Identify which cell holds the provided text, then report its [x, y] central coordinate. 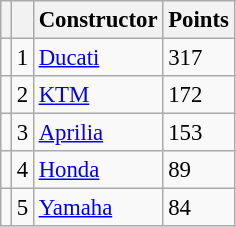
Constructor [98, 20]
317 [198, 58]
153 [198, 133]
Ducati [98, 58]
Yamaha [98, 208]
84 [198, 208]
Honda [98, 170]
Aprilia [98, 133]
89 [198, 170]
172 [198, 95]
KTM [98, 95]
1 [22, 58]
3 [22, 133]
Points [198, 20]
4 [22, 170]
2 [22, 95]
5 [22, 208]
